Detect which cell encompasses the target text, then output its [x, y] center coordinate. 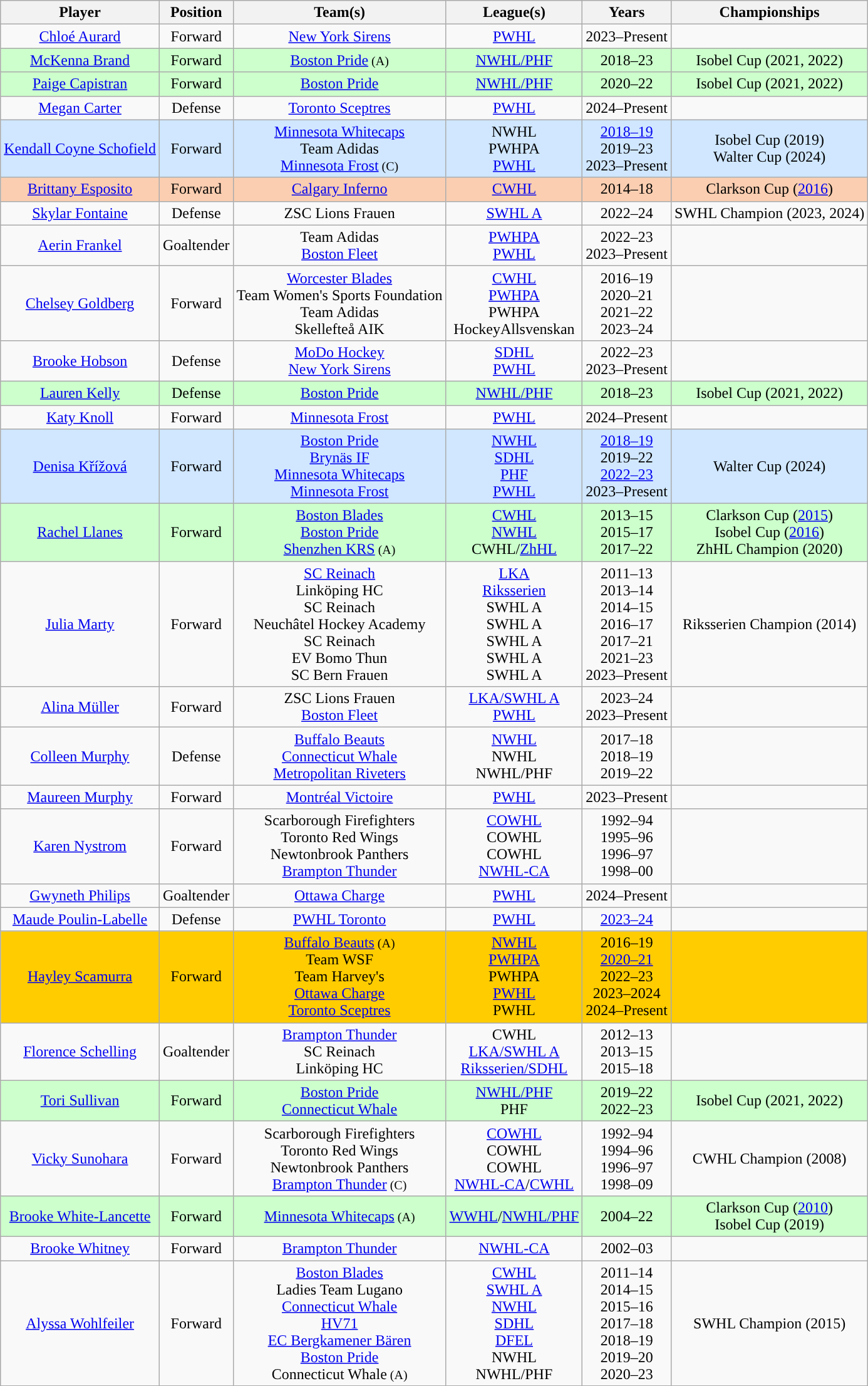
Worcester BladesTeam Women's Sports FoundationTeam AdidasSkellefteå AIK [339, 303]
NWHL-CA [514, 1248]
SWHL Champion (2023, 2024) [770, 213]
Boston PrideBrynäs IFMinnesota WhitecapsMinnesota Frost [339, 466]
Rachel Llanes [80, 533]
Boston PrideConnecticut Whale [339, 1100]
CWHLSWHL ANWHLSDHLDFELNWHLNWHL/PHF [514, 1323]
NWHLPWHPAPWHPAPWHLPWHL [514, 977]
2017–182018–192019–22 [627, 756]
2018–192019–222022–232023–Present [627, 466]
Gwyneth Philips [80, 895]
Scarborough FirefightersToronto Red WingsNewtonbrook PanthersBrampton Thunder [339, 846]
Clarkson Cup (2016) [770, 189]
Clarkson Cup (2010)Isobel Cup (2019) [770, 1216]
CWHLLKA/SWHL ARiksserien/SDHL [514, 1051]
2016–192020–212022–232023–20242024–Present [627, 977]
MoDo HockeyNew York Sirens [339, 361]
2002–03 [627, 1248]
Team(s) [339, 13]
Maude Poulin-Labelle [80, 919]
Years [627, 13]
Calgary Inferno [339, 189]
Vicky Sunohara [80, 1158]
WWHL/NWHL/PHF [514, 1216]
2016–192020–212021–222023–24 [627, 303]
League(s) [514, 13]
2004–22 [627, 1216]
CWHL [514, 189]
NWHLSDHLPHFPWHL [514, 466]
Minnesota Frost [339, 417]
Chelsey Goldberg [80, 303]
Denisa Křížová [80, 466]
2013–152015–172017–22 [627, 533]
COWHLCOWHLCOWHLNWHL-CA [514, 846]
Minnesota WhitecapsTeam AdidasMinnesota Frost (C) [339, 148]
1992–941994–961996–971998–09 [627, 1158]
2012–132013–152015–18 [627, 1051]
Position [196, 13]
2023–24 [627, 919]
2023–242023–Present [627, 707]
Kendall Coyne Schofield [80, 148]
Skylar Fontaine [80, 213]
McKenna Brand [80, 60]
2011–142014–152015–162017–182018–192019–202020–23 [627, 1323]
Alyssa Wohlfeiler [80, 1323]
2014–18 [627, 189]
PWHPAPWHL [514, 246]
CWHLNWHLCWHL/ZhHL [514, 533]
Montréal Victoire [339, 797]
Karen Nystrom [80, 846]
Boston BladesBoston PrideShenzhen KRS (A) [339, 533]
Boston Pride (A) [339, 60]
PWHL Toronto [339, 919]
Brittany Esposito [80, 189]
LKA/SWHL APWHL [514, 707]
Brampton Thunder [339, 1248]
Riksserien Champion (2014) [770, 624]
SC ReinachLinköping HCSC ReinachNeuchâtel Hockey AcademySC ReinachEV Bomo ThunSC Bern Frauen [339, 624]
Clarkson Cup (2015)Isobel Cup (2016)ZhHL Champion (2020) [770, 533]
2019–222022–23 [627, 1100]
Brooke White-Lancette [80, 1216]
Aerin Frankel [80, 246]
2018–192019–232023–Present [627, 148]
Boston BladesLadies Team LuganoConnecticut WhaleHV71EC Bergkamener BärenBoston PrideConnecticut Whale (A) [339, 1323]
Colleen Murphy [80, 756]
Player [80, 13]
SWHL Champion (2015) [770, 1323]
Maureen Murphy [80, 797]
New York Sirens [339, 36]
Julia Marty [80, 624]
Isobel Cup (2019)Walter Cup (2024) [770, 148]
Scarborough FirefightersToronto Red WingsNewtonbrook PanthersBrampton Thunder (C) [339, 1158]
Buffalo BeautsConnecticut WhaleMetropolitan Riveters [339, 756]
ZSC Lions FrauenBoston Fleet [339, 707]
CWHL Champion (2008) [770, 1158]
CWHLPWHPAPWHPAHockeyAllsvenskan [514, 303]
2022–24 [627, 213]
NWHLPWHPAPWHL [514, 148]
Brooke Whitney [80, 1248]
1992–941995–961996–971998–00 [627, 846]
Championships [770, 13]
Team AdidasBoston Fleet [339, 246]
NWHLNWHLNWHL/PHF [514, 756]
Brampton ThunderSC ReinachLinköping HC [339, 1051]
Ottawa Charge [339, 895]
ZSC Lions Frauen [339, 213]
2020–22 [627, 84]
Buffalo Beauts (A)Team WSFTeam Harvey'sOttawa ChargeToronto Sceptres [339, 977]
Florence Schelling [80, 1051]
COWHLCOWHLCOWHLNWHL-CA/CWHL [514, 1158]
Toronto Sceptres [339, 108]
Lauren Kelly [80, 393]
Alina Müller [80, 707]
Katy Knoll [80, 417]
2011–132013–142014–152016–172017–212021–232023–Present [627, 624]
SDHLPWHL [514, 361]
Tori Sullivan [80, 1100]
Megan Carter [80, 108]
Hayley Scamurra [80, 977]
Paige Capistran [80, 84]
Minnesota Whitecaps (A) [339, 1216]
Walter Cup (2024) [770, 466]
NWHL/PHFPHF [514, 1100]
SWHL A [514, 213]
Chloé Aurard [80, 36]
Brooke Hobson [80, 361]
LKARiksserienSWHL ASWHL ASWHL ASWHL ASWHL A [514, 624]
